Identify which cell holds the provided text, then report its (x, y) central coordinate. 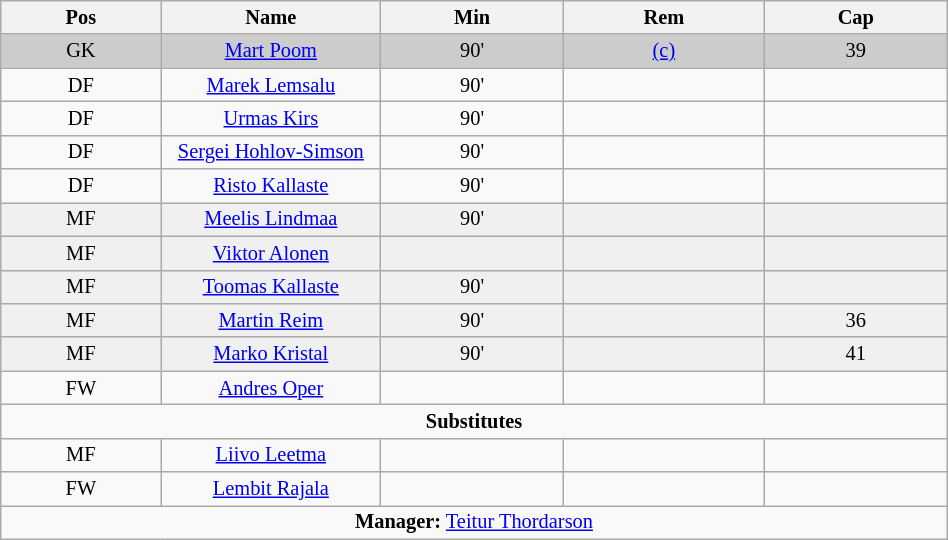
Urmas Kirs (271, 118)
Andres Oper (271, 388)
Sergei Hohlov-Simson (271, 152)
Toomas Kallaste (271, 287)
Manager: Teitur Thordarson (474, 522)
Name (271, 17)
Min (472, 17)
Lembit Rajala (271, 489)
Substitutes (474, 421)
36 (856, 320)
Mart Poom (271, 51)
41 (856, 354)
GK (81, 51)
Meelis Lindmaa (271, 219)
Liivo Leetma (271, 455)
Marko Kristal (271, 354)
Risto Kallaste (271, 186)
Cap (856, 17)
39 (856, 51)
Marek Lemsalu (271, 85)
(c) (664, 51)
Martin Reim (271, 320)
Viktor Alonen (271, 253)
Rem (664, 17)
Pos (81, 17)
